Identify which cell holds the provided text, then report its (X, Y) central coordinate. 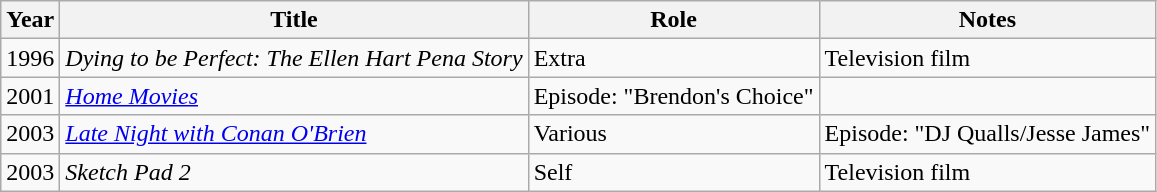
Self (674, 172)
Episode: "Brendon's Choice" (674, 96)
Dying to be Perfect: The Ellen Hart Pena Story (294, 58)
Notes (988, 20)
Year (30, 20)
Late Night with Conan O'Brien (294, 134)
2001 (30, 96)
Home Movies (294, 96)
1996 (30, 58)
Episode: "DJ Qualls/Jesse James" (988, 134)
Title (294, 20)
Extra (674, 58)
Various (674, 134)
Role (674, 20)
Sketch Pad 2 (294, 172)
